Capture the cell that displays the provided text and extract its (x, y) central coordinate. 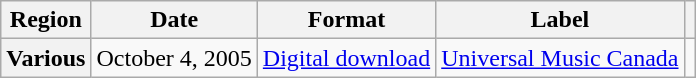
Date (174, 20)
October 4, 2005 (174, 58)
Digital download (346, 58)
Various (46, 58)
Label (560, 20)
Universal Music Canada (560, 58)
Region (46, 20)
Format (346, 20)
